Locate the cell with the specified text and output its (X, Y) center coordinate. 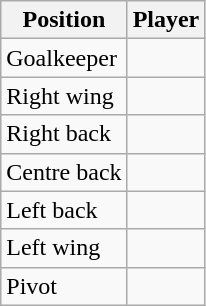
Left wing (64, 248)
Player (166, 20)
Centre back (64, 172)
Right back (64, 134)
Left back (64, 210)
Right wing (64, 96)
Goalkeeper (64, 58)
Position (64, 20)
Pivot (64, 286)
